Scan for the cell matching the given text and deliver its (X, Y) coordinate at center. 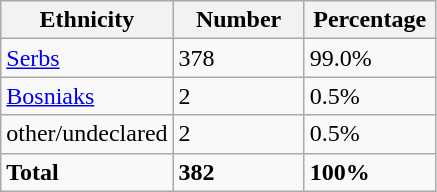
Serbs (87, 58)
Total (87, 172)
other/undeclared (87, 134)
Percentage (370, 20)
99.0% (370, 58)
Ethnicity (87, 20)
Bosniaks (87, 96)
Number (238, 20)
382 (238, 172)
100% (370, 172)
378 (238, 58)
